Find where the given text appears and provide that cell's center as (X, Y) coordinate. 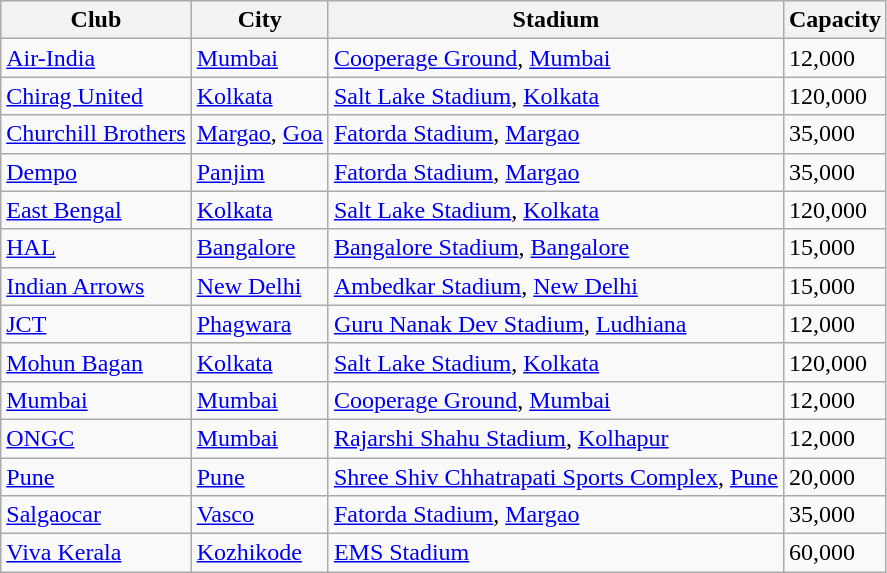
EMS Stadium (556, 553)
New Delhi (260, 286)
Stadium (556, 20)
Indian Arrows (96, 286)
Guru Nanak Dev Stadium, Ludhiana (556, 324)
Panjim (260, 172)
Mohun Bagan (96, 362)
Margao, Goa (260, 134)
20,000 (834, 477)
HAL (96, 248)
Phagwara (260, 324)
JCT (96, 324)
Salgaocar (96, 515)
East Bengal (96, 210)
Rajarshi Shahu Stadium, Kolhapur (556, 438)
Bangalore Stadium, Bangalore (556, 248)
60,000 (834, 553)
City (260, 20)
Vasco (260, 515)
Dempo (96, 172)
Shree Shiv Chhatrapati Sports Complex, Pune (556, 477)
Bangalore (260, 248)
Ambedkar Stadium, New Delhi (556, 286)
Kozhikode (260, 553)
Capacity (834, 20)
Air-India (96, 58)
Chirag United (96, 96)
Churchill Brothers (96, 134)
Club (96, 20)
ONGC (96, 438)
Viva Kerala (96, 553)
